For the text-containing cell, return its midpoint in (X, Y) coordinate format. 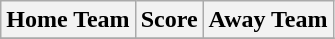
Score (169, 20)
Home Team (68, 20)
Away Team (268, 20)
